Return the [X, Y] coordinate for the center point of the cell that contains the specified text.  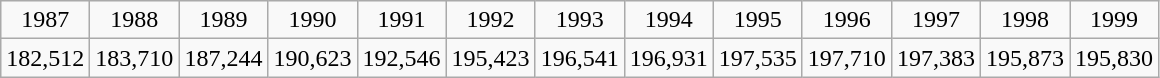
1990 [312, 20]
1991 [402, 20]
183,710 [134, 58]
197,535 [758, 58]
1994 [668, 20]
195,830 [1114, 58]
187,244 [224, 58]
195,873 [1024, 58]
1988 [134, 20]
182,512 [46, 58]
1993 [580, 20]
1997 [936, 20]
1996 [846, 20]
1998 [1024, 20]
1999 [1114, 20]
1992 [490, 20]
197,710 [846, 58]
195,423 [490, 58]
197,383 [936, 58]
196,541 [580, 58]
190,623 [312, 58]
196,931 [668, 58]
1995 [758, 20]
1987 [46, 20]
1989 [224, 20]
192,546 [402, 58]
